Identify which cell holds the provided text, then report its (X, Y) central coordinate. 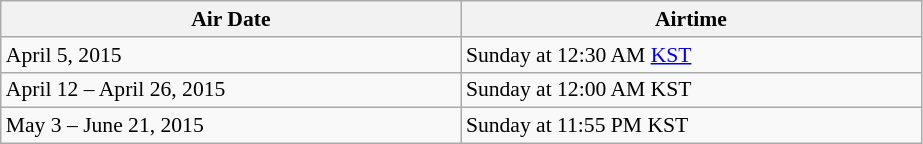
Air Date (231, 19)
Airtime (691, 19)
Sunday at 12:30 AM KST (691, 55)
May 3 – June 21, 2015 (231, 126)
April 12 – April 26, 2015 (231, 90)
April 5, 2015 (231, 55)
Sunday at 11:55 PM KST (691, 126)
Sunday at 12:00 AM KST (691, 90)
